For the text-containing cell, return its midpoint in [x, y] coordinate format. 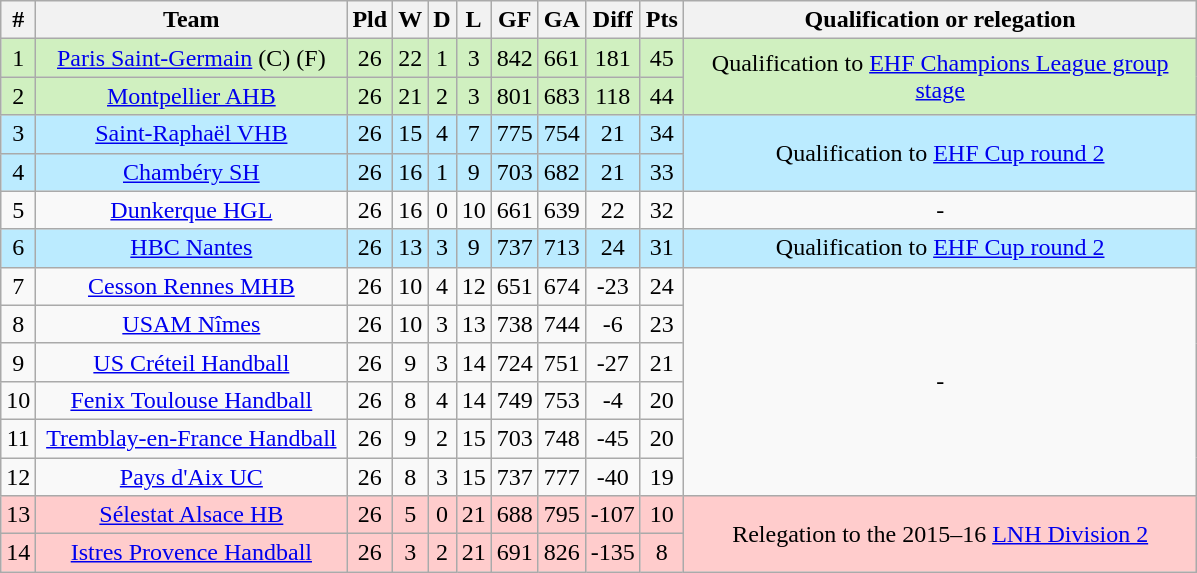
-107 [612, 515]
801 [514, 96]
754 [562, 134]
34 [662, 134]
Cesson Rennes MHB [192, 286]
749 [514, 400]
Relegation to the 2015–16 LNH Division 2 [940, 534]
744 [562, 324]
Pld [370, 20]
Saint-Raphaël VHB [192, 134]
W [410, 20]
Paris Saint-Germain (C) (F) [192, 58]
-45 [612, 438]
Qualification to EHF Champions League group stage [940, 77]
-40 [612, 477]
Pts [662, 20]
688 [514, 515]
GA [562, 20]
795 [562, 515]
Chambéry SH [192, 172]
777 [562, 477]
-135 [612, 553]
32 [662, 210]
674 [562, 286]
Diff [612, 20]
181 [612, 58]
682 [562, 172]
23 [662, 324]
Tremblay-en-France Handball [192, 438]
748 [562, 438]
751 [562, 362]
Pays d'Aix UC [192, 477]
-27 [612, 362]
33 [662, 172]
19 [662, 477]
724 [514, 362]
Team [192, 20]
6 [18, 248]
-4 [612, 400]
118 [612, 96]
826 [562, 553]
11 [18, 438]
691 [514, 553]
-6 [612, 324]
Istres Provence Handball [192, 553]
Montpellier AHB [192, 96]
L [474, 20]
44 [662, 96]
-23 [612, 286]
Fenix Toulouse Handball [192, 400]
# [18, 20]
683 [562, 96]
USAM Nîmes [192, 324]
651 [514, 286]
HBC Nantes [192, 248]
US Créteil Handball [192, 362]
D [442, 20]
775 [514, 134]
842 [514, 58]
753 [562, 400]
738 [514, 324]
Sélestat Alsace HB [192, 515]
Qualification or relegation [940, 20]
31 [662, 248]
713 [562, 248]
GF [514, 20]
45 [662, 58]
Dunkerque HGL [192, 210]
639 [562, 210]
